Search for the cell housing the specified text and yield its (X, Y) center coordinate. 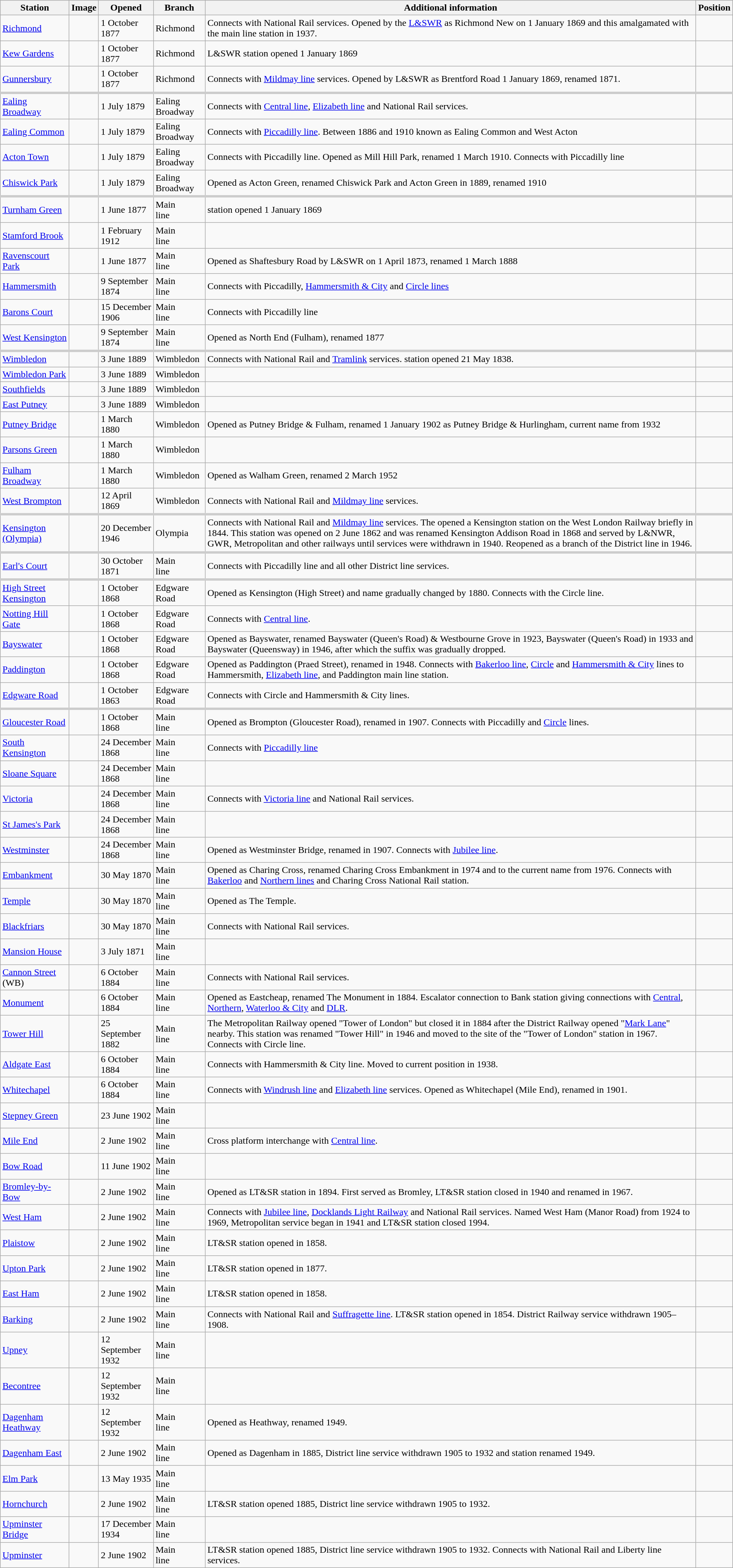
Kew Gardens (35, 53)
Gloucester Road (35, 722)
Embankment (35, 875)
Barons Court (35, 312)
Elm Park (35, 1479)
Fulham Broadway (35, 475)
Hornchurch (35, 1504)
Mile End (35, 1141)
Tower Hill (35, 1034)
15 December 1906 (126, 312)
Opened as North End (Fulham), renamed 1877 (450, 338)
Acton Town (35, 158)
Branch (179, 8)
Opened as LT&SR station in 1894. First served as Bromley, LT&SR station closed in 1940 and renamed in 1967. (450, 1192)
1 October 1863 (126, 696)
17 December 1934 (126, 1530)
Stepney Green (35, 1115)
Putney Bridge (35, 424)
Additional information (450, 8)
Upton Park (35, 1268)
Ravenscourt Park (35, 261)
Plaistow (35, 1243)
High Street Kensington (35, 592)
Opened as Kensington (High Street) and name gradually changed by 1880. Connects with the Circle line. (450, 592)
Opened as Acton Green, renamed Chiswick Park and Acton Green in 1889, renamed 1910 (450, 183)
Connects with National Rail and Tramlink services. station opened 21 May 1838. (450, 359)
Notting Hill Gate (35, 618)
3 July 1871 (126, 952)
West Ham (35, 1217)
Connects with National Rail services. Opened by the L&SWR as Richmond New on 1 January 1869 and this amalgamated with the main line station in 1937. (450, 28)
West Brompton (35, 502)
Connects with National Rail and Suffragette line. LT&SR station opened in 1854. District Railway service withdrawn 1905–1908. (450, 1319)
1 February 1912 (126, 235)
Connects with Piccadilly line and all other District line services. (450, 566)
St James's Park (35, 824)
East Ham (35, 1294)
Connects with Piccadilly line. Opened as Mill Hill Park, renamed 1 March 1910. Connects with Piccadilly line (450, 158)
LT&SR station opened in 1877. (450, 1268)
Connects with Piccadilly line. Between 1886 and 1910 known as Ealing Common and West Acton (450, 132)
Ealing Common (35, 132)
Gunnersbury (35, 79)
Upminster (35, 1555)
Hammersmith (35, 286)
Bow Road (35, 1166)
Monument (35, 1003)
Connects with Circle and Hammersmith & City lines. (450, 696)
L&SWR station opened 1 January 1869 (450, 53)
Blackfriars (35, 926)
Westminster (35, 849)
Connects with Central line, Elizabeth line and National Rail services. (450, 106)
Olympia (179, 534)
East Putney (35, 404)
12 April 1869 (126, 502)
Opened as Shaftesbury Road by L&SWR on 1 April 1873, renamed 1 March 1888 (450, 261)
Stamford Brook (35, 235)
Dagenham East (35, 1453)
Connects with Hammersmith & City line. Moved to current position in 1938. (450, 1064)
Opened as Walham Green, renamed 2 March 1952 (450, 475)
Connects with National Rail and Mildmay line services. (450, 502)
Connects with Windrush line and Elizabeth line services. Opened as Whitechapel (Mile End), renamed in 1901. (450, 1090)
11 June 1902 (126, 1166)
Upney (35, 1350)
Bayswater (35, 644)
Aldgate East (35, 1064)
Cross platform interchange with Central line. (450, 1141)
Paddington (35, 669)
Connects with Mildmay line services. Opened by L&SWR as Brentford Road 1 January 1869, renamed 1871. (450, 79)
Opened as Brompton (Gloucester Road), renamed in 1907. Connects with Piccadilly and Circle lines. (450, 722)
30 October 1871 (126, 566)
Dagenham Heathway (35, 1422)
Southfields (35, 389)
Parsons Green (35, 450)
Bromley-by-Bow (35, 1192)
station opened 1 January 1869 (450, 209)
Image (84, 8)
Wimbledon Park (35, 374)
Earl's Court (35, 566)
Opened (126, 8)
Opened as The Temple. (450, 900)
Sloane Square (35, 773)
Becontree (35, 1386)
Ealing Broadway (35, 106)
Kensington (Olympia) (35, 534)
LT&SR station opened 1885, District line service withdrawn 1905 to 1932. Connects with National Rail and Liberty line services. (450, 1555)
Chiswick Park (35, 183)
West Kensington (35, 338)
Upminster Bridge (35, 1530)
Turnham Green (35, 209)
Opened as Dagenham in 1885, District line service withdrawn 1905 to 1932 and station renamed 1949. (450, 1453)
South Kensington (35, 748)
Temple (35, 900)
13 May 1935 (126, 1479)
Cannon Street (WB) (35, 977)
Opened as Putney Bridge & Fulham, renamed 1 January 1902 as Putney Bridge & Hurlingham, current name from 1932 (450, 424)
Station (35, 8)
23 June 1902 (126, 1115)
Position (714, 8)
LT&SR station opened 1885, District line service withdrawn 1905 to 1932. (450, 1504)
Barking (35, 1319)
Connects with Central line. (450, 618)
Opened as Westminster Bridge, renamed in 1907. Connects with Jubilee line. (450, 849)
Mansion House (35, 952)
Whitechapel (35, 1090)
Victoria (35, 798)
Connects with Piccadilly, Hammersmith & City and Circle lines (450, 286)
25 September 1882 (126, 1034)
Connects with Victoria line and National Rail services. (450, 798)
20 December 1946 (126, 534)
Opened as Heathway, renamed 1949. (450, 1422)
